Determine the [X, Y] coordinate at the center of the cell enclosing the given text.  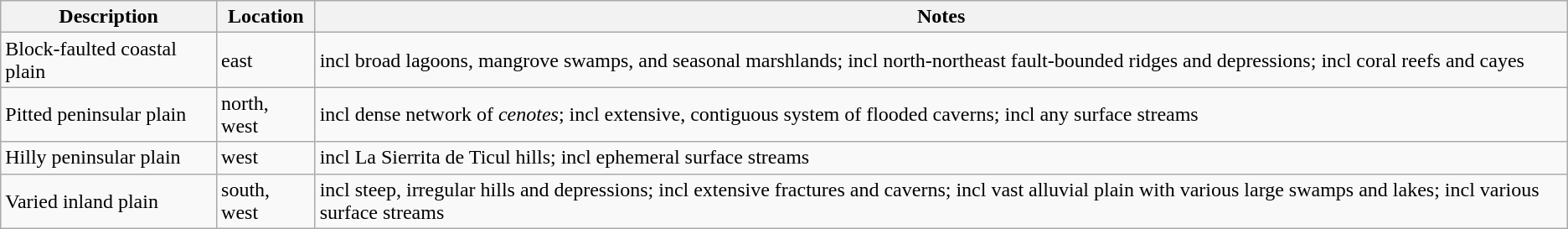
west [266, 158]
incl broad lagoons, mangrove swamps, and seasonal marshlands; incl north-northeast fault-bounded ridges and depressions; incl coral reefs and cayes [941, 60]
east [266, 60]
Hilly peninsular plain [109, 158]
Notes [941, 17]
Location [266, 17]
incl La Sierrita de Ticul hills; incl ephemeral surface streams [941, 158]
south, west [266, 201]
Block-faulted coastal plain [109, 60]
Description [109, 17]
Pitted peninsular plain [109, 114]
north, west [266, 114]
Varied inland plain [109, 201]
incl dense network of cenotes; incl extensive, contiguous system of flooded caverns; incl any surface streams [941, 114]
